Return the (x, y) coordinate for the center point of the cell that contains the specified text.  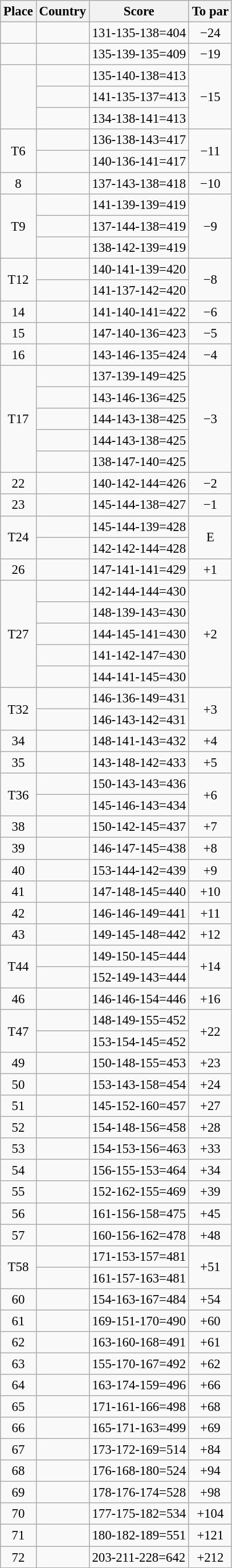
39 (18, 849)
+5 (210, 763)
T32 (18, 709)
+62 (210, 1364)
−4 (210, 355)
T58 (18, 1267)
53 (18, 1149)
173-172-169=514 (139, 1450)
144-141-145=430 (139, 677)
−2 (210, 484)
+27 (210, 1106)
+212 (210, 1557)
153-154-145=452 (139, 1042)
146-143-142=431 (139, 720)
−11 (210, 151)
61 (18, 1321)
+11 (210, 913)
23 (18, 505)
141-142-147=430 (139, 656)
+2 (210, 634)
+9 (210, 870)
+39 (210, 1192)
−1 (210, 505)
171-153-157=481 (139, 1256)
−8 (210, 280)
154-148-156=458 (139, 1128)
+69 (210, 1428)
67 (18, 1450)
+24 (210, 1085)
41 (18, 891)
14 (18, 312)
171-161-166=498 (139, 1407)
180-182-189=551 (139, 1535)
147-141-141=429 (139, 569)
64 (18, 1385)
+1 (210, 569)
148-141-143=432 (139, 741)
63 (18, 1364)
43 (18, 934)
T6 (18, 151)
+45 (210, 1213)
146-146-154=446 (139, 999)
141-137-142=420 (139, 291)
+7 (210, 827)
134-138-141=413 (139, 119)
−19 (210, 54)
40 (18, 870)
22 (18, 484)
169-151-170=490 (139, 1321)
+48 (210, 1235)
26 (18, 569)
163-160-168=491 (139, 1342)
56 (18, 1213)
150-142-145=437 (139, 827)
Score (139, 11)
+121 (210, 1535)
140-136-141=417 (139, 162)
Country (63, 11)
155-170-167=492 (139, 1364)
34 (18, 741)
+104 (210, 1514)
149-150-145=444 (139, 956)
51 (18, 1106)
E (210, 537)
+8 (210, 849)
+4 (210, 741)
57 (18, 1235)
−9 (210, 226)
176-168-180=524 (139, 1471)
141-140-141=422 (139, 312)
+94 (210, 1471)
71 (18, 1535)
−6 (210, 312)
−3 (210, 419)
To par (210, 11)
52 (18, 1128)
178-176-174=528 (139, 1493)
138-147-140=425 (139, 462)
+54 (210, 1300)
145-146-143=434 (139, 806)
145-144-138=427 (139, 505)
+68 (210, 1407)
137-143-138=418 (139, 183)
135-139-135=409 (139, 54)
T27 (18, 634)
+60 (210, 1321)
+98 (210, 1493)
72 (18, 1557)
146-147-145=438 (139, 849)
68 (18, 1471)
+84 (210, 1450)
50 (18, 1085)
+14 (210, 966)
T36 (18, 795)
35 (18, 763)
138-142-139=419 (139, 247)
161-157-163=481 (139, 1278)
−15 (210, 97)
T47 (18, 1031)
177-175-182=534 (139, 1514)
153-143-158=454 (139, 1085)
154-163-167=484 (139, 1300)
38 (18, 827)
146-136-149=431 (139, 698)
131-135-138=404 (139, 33)
15 (18, 333)
69 (18, 1493)
137-144-138=419 (139, 226)
70 (18, 1514)
150-143-143=436 (139, 784)
Place (18, 11)
−5 (210, 333)
165-171-163=499 (139, 1428)
54 (18, 1171)
161-156-158=475 (139, 1213)
+33 (210, 1149)
146-146-149=441 (139, 913)
16 (18, 355)
+66 (210, 1385)
148-149-155=452 (139, 1020)
65 (18, 1407)
141-139-139=419 (139, 204)
+23 (210, 1063)
−10 (210, 183)
T12 (18, 280)
+51 (210, 1267)
148-139-143=430 (139, 613)
T24 (18, 537)
+6 (210, 795)
+3 (210, 709)
136-138-143=417 (139, 140)
60 (18, 1300)
149-145-148=442 (139, 934)
152-162-155=469 (139, 1192)
42 (18, 913)
141-135-137=413 (139, 97)
152-149-143=444 (139, 978)
154-153-156=463 (139, 1149)
+61 (210, 1342)
+22 (210, 1031)
144-145-141=430 (139, 634)
49 (18, 1063)
142-144-144=430 (139, 591)
+34 (210, 1171)
137-139-149=425 (139, 376)
T17 (18, 419)
46 (18, 999)
140-142-144=426 (139, 484)
8 (18, 183)
143-146-135=424 (139, 355)
T9 (18, 226)
153-144-142=439 (139, 870)
150-148-155=453 (139, 1063)
55 (18, 1192)
145-152-160=457 (139, 1106)
160-156-162=478 (139, 1235)
145-144-139=428 (139, 526)
203-211-228=642 (139, 1557)
142-142-144=428 (139, 548)
147-148-145=440 (139, 891)
+12 (210, 934)
+10 (210, 891)
143-148-142=433 (139, 763)
163-174-159=496 (139, 1385)
62 (18, 1342)
+16 (210, 999)
147-140-136=423 (139, 333)
+28 (210, 1128)
−24 (210, 33)
140-141-139=420 (139, 269)
143-146-136=425 (139, 398)
135-140-138=413 (139, 76)
66 (18, 1428)
156-155-153=464 (139, 1171)
T44 (18, 966)
